Locate the cell with the specified text and output its (x, y) center coordinate. 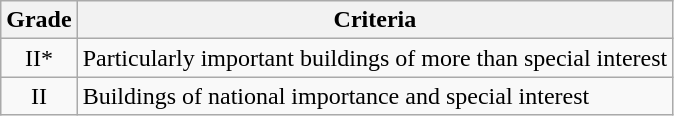
II* (39, 58)
Particularly important buildings of more than special interest (375, 58)
Grade (39, 20)
II (39, 96)
Criteria (375, 20)
Buildings of national importance and special interest (375, 96)
